Find where the given text appears and provide that cell's center as [X, Y] coordinate. 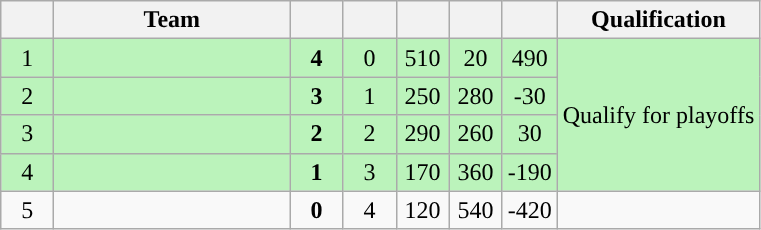
170 [422, 172]
260 [476, 134]
-420 [530, 210]
280 [476, 96]
Qualification [658, 20]
-30 [530, 96]
250 [422, 96]
540 [476, 210]
360 [476, 172]
120 [422, 210]
Qualify for playoffs [658, 115]
290 [422, 134]
30 [530, 134]
510 [422, 58]
Team [172, 20]
-190 [530, 172]
20 [476, 58]
5 [28, 210]
490 [530, 58]
